From the cell containing the given text, extract its center point as [X, Y] coordinate. 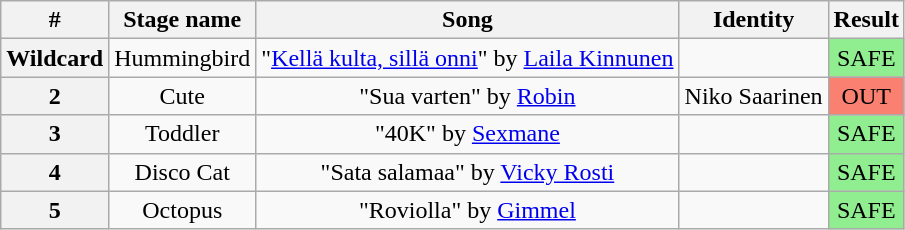
# [55, 20]
3 [55, 134]
"40K" by Sexmane [468, 134]
Cute [182, 96]
"Sua varten" by Robin [468, 96]
Stage name [182, 20]
Disco Cat [182, 172]
4 [55, 172]
Identity [754, 20]
Song [468, 20]
Octopus [182, 210]
Hummingbird [182, 58]
"Roviolla" by Gimmel [468, 210]
Niko Saarinen [754, 96]
"Kellä kulta, sillä onni" by Laila Kinnunen [468, 58]
2 [55, 96]
Toddler [182, 134]
5 [55, 210]
Result [866, 20]
OUT [866, 96]
Wildcard [55, 58]
"Sata salamaa" by Vicky Rosti [468, 172]
